Return [x, y] of the center of cell containing provided text 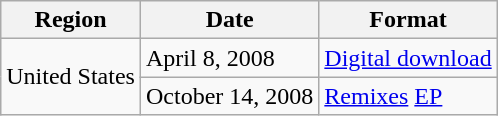
Digital download [408, 58]
Date [229, 20]
Format [408, 20]
Region [71, 20]
United States [71, 77]
April 8, 2008 [229, 58]
Remixes EP [408, 96]
October 14, 2008 [229, 96]
